Capture the cell that displays the provided text and extract its (X, Y) central coordinate. 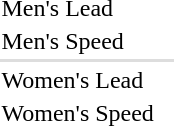
Women's Lead (78, 80)
Men's Speed (78, 41)
